From the cell containing the given text, extract its center point as (x, y) coordinate. 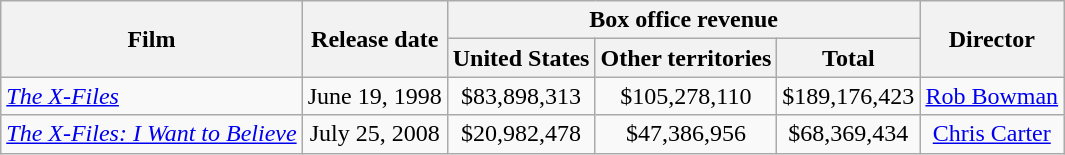
$189,176,423 (848, 96)
The X-Files: I Want to Believe (152, 134)
June 19, 1998 (374, 96)
$105,278,110 (686, 96)
$47,386,956 (686, 134)
Box office revenue (684, 20)
$83,898,313 (521, 96)
Chris Carter (992, 134)
$68,369,434 (848, 134)
Total (848, 58)
Other territories (686, 58)
Film (152, 39)
Rob Bowman (992, 96)
July 25, 2008 (374, 134)
$20,982,478 (521, 134)
United States (521, 58)
Release date (374, 39)
Director (992, 39)
The X-Files (152, 96)
